Extract the (x, y) coordinate from the center of the cell holding the provided text.  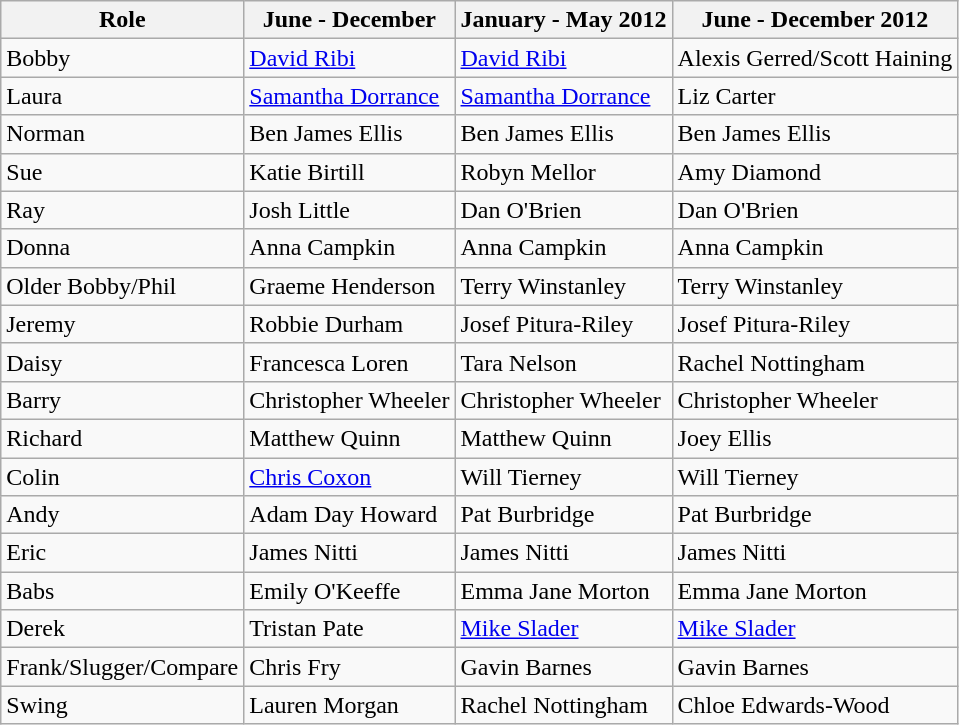
Andy (122, 515)
Graeme Henderson (350, 286)
Chris Fry (350, 667)
Chloe Edwards-Wood (815, 705)
Adam Day Howard (350, 515)
Alexis Gerred/Scott Haining (815, 58)
Josh Little (350, 210)
Robyn Mellor (564, 172)
Tara Nelson (564, 362)
Swing (122, 705)
January - May 2012 (564, 20)
Richard (122, 438)
Chris Coxon (350, 477)
Joey Ellis (815, 438)
Tristan Pate (350, 629)
Donna (122, 248)
Francesca Loren (350, 362)
Katie Birtill (350, 172)
Bobby (122, 58)
June - December 2012 (815, 20)
Barry (122, 400)
Frank/Slugger/Compare (122, 667)
Ray (122, 210)
Derek (122, 629)
Role (122, 20)
Liz Carter (815, 96)
Amy Diamond (815, 172)
Sue (122, 172)
Babs (122, 591)
Colin (122, 477)
Laura (122, 96)
Older Bobby/Phil (122, 286)
Daisy (122, 362)
Eric (122, 553)
Norman (122, 134)
Robbie Durham (350, 324)
Emily O'Keeffe (350, 591)
Jeremy (122, 324)
June - December (350, 20)
Lauren Morgan (350, 705)
